Identify which cell holds the provided text, then report its (X, Y) central coordinate. 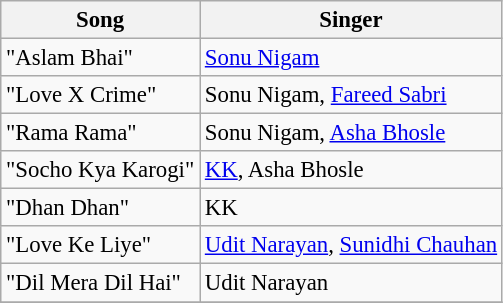
"Love X Crime" (100, 95)
"Aslam Bhai" (100, 58)
KK (352, 208)
"Rama Rama" (100, 133)
KK, Asha Bhosle (352, 170)
Sonu Nigam, Fareed Sabri (352, 95)
Sonu Nigam, Asha Bhosle (352, 133)
"Love Ke Liye" (100, 245)
Udit Narayan (352, 283)
Sonu Nigam (352, 58)
Song (100, 20)
"Dhan Dhan" (100, 208)
"Dil Mera Dil Hai" (100, 283)
"Socho Kya Karogi" (100, 170)
Udit Narayan, Sunidhi Chauhan (352, 245)
Singer (352, 20)
